Detect which cell encompasses the target text, then output its (X, Y) center coordinate. 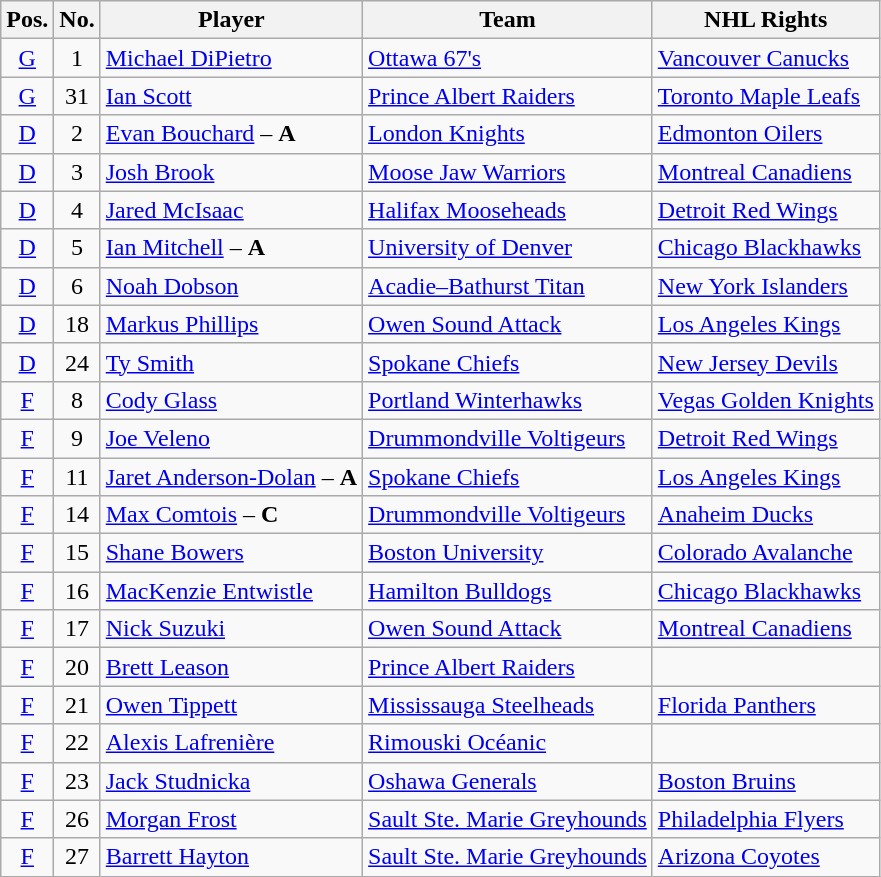
Barrett Hayton (231, 857)
23 (77, 781)
Joe Veleno (231, 438)
Evan Bouchard – A (231, 134)
Team (508, 20)
Oshawa Generals (508, 781)
Shane Bowers (231, 553)
Toronto Maple Leafs (766, 96)
1 (77, 58)
9 (77, 438)
Ian Mitchell – A (231, 248)
Edmonton Oilers (766, 134)
15 (77, 553)
26 (77, 819)
21 (77, 705)
Moose Jaw Warriors (508, 172)
Player (231, 20)
University of Denver (508, 248)
New York Islanders (766, 286)
Colorado Avalanche (766, 553)
Florida Panthers (766, 705)
4 (77, 210)
Morgan Frost (231, 819)
Philadelphia Flyers (766, 819)
24 (77, 362)
Acadie–Bathurst Titan (508, 286)
No. (77, 20)
20 (77, 667)
31 (77, 96)
Max Comtois – C (231, 515)
MacKenzie Entwistle (231, 591)
16 (77, 591)
Ty Smith (231, 362)
Jaret Anderson-Dolan – A (231, 477)
8 (77, 400)
Alexis Lafrenière (231, 743)
Ian Scott (231, 96)
London Knights (508, 134)
14 (77, 515)
Portland Winterhawks (508, 400)
Rimouski Océanic (508, 743)
New Jersey Devils (766, 362)
Cody Glass (231, 400)
NHL Rights (766, 20)
Noah Dobson (231, 286)
Hamilton Bulldogs (508, 591)
Josh Brook (231, 172)
2 (77, 134)
22 (77, 743)
Mississauga Steelheads (508, 705)
6 (77, 286)
Arizona Coyotes (766, 857)
Jack Studnicka (231, 781)
17 (77, 629)
18 (77, 324)
Jared McIsaac (231, 210)
Markus Phillips (231, 324)
Brett Leason (231, 667)
Anaheim Ducks (766, 515)
5 (77, 248)
Boston Bruins (766, 781)
Pos. (28, 20)
Halifax Mooseheads (508, 210)
Michael DiPietro (231, 58)
Vancouver Canucks (766, 58)
11 (77, 477)
3 (77, 172)
Vegas Golden Knights (766, 400)
Nick Suzuki (231, 629)
Boston University (508, 553)
27 (77, 857)
Ottawa 67's (508, 58)
Owen Tippett (231, 705)
